Extract the [X, Y] coordinate from the center of the cell holding the provided text.  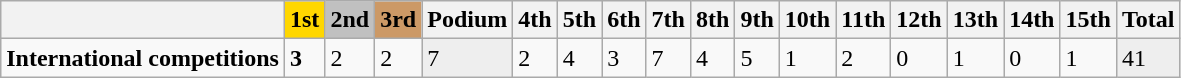
2nd [350, 20]
12th [919, 20]
14th [1032, 20]
5th [579, 20]
3rd [398, 20]
Total [1148, 20]
8th [712, 20]
10th [807, 20]
Podium [468, 20]
41 [1148, 58]
7th [668, 20]
International competitions [143, 58]
6th [624, 20]
4th [535, 20]
13th [975, 20]
5 [757, 58]
1st [304, 20]
15th [1088, 20]
9th [757, 20]
11th [864, 20]
